Detect which cell encompasses the target text, then output its (X, Y) center coordinate. 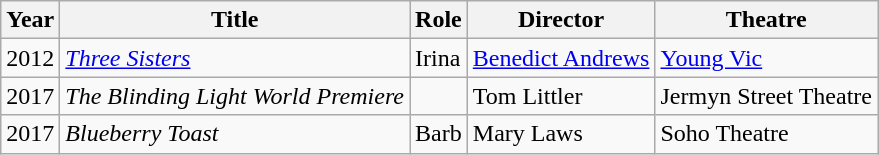
Irina (439, 58)
Jermyn Street Theatre (766, 96)
Title (235, 20)
The Blinding Light World Premiere (235, 96)
Soho Theatre (766, 134)
Young Vic (766, 58)
2012 (30, 58)
Theatre (766, 20)
Tom Littler (561, 96)
Director (561, 20)
Blueberry Toast (235, 134)
Barb (439, 134)
Year (30, 20)
Benedict Andrews (561, 58)
Role (439, 20)
Three Sisters (235, 58)
Mary Laws (561, 134)
